Determine the (x, y) coordinate at the center of the cell enclosing the given text.  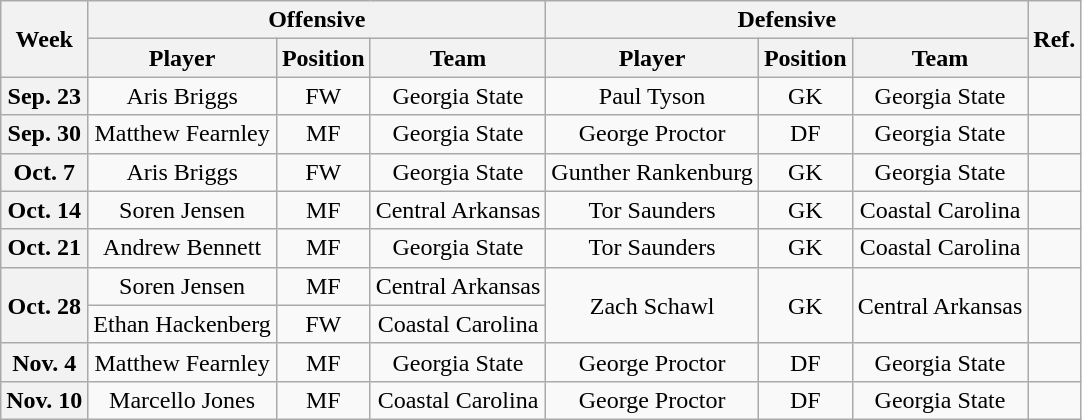
Sep. 30 (44, 134)
Oct. 7 (44, 172)
Ethan Hackenberg (182, 324)
Andrew Bennett (182, 248)
Defensive (787, 20)
Oct. 21 (44, 248)
Offensive (317, 20)
Ref. (1054, 39)
Zach Schawl (652, 305)
Nov. 10 (44, 400)
Gunther Rankenburg (652, 172)
Week (44, 39)
Sep. 23 (44, 96)
Marcello Jones (182, 400)
Nov. 4 (44, 362)
Oct. 28 (44, 305)
Oct. 14 (44, 210)
Paul Tyson (652, 96)
